Determine the [X, Y] coordinate at the center of the cell enclosing the given text.  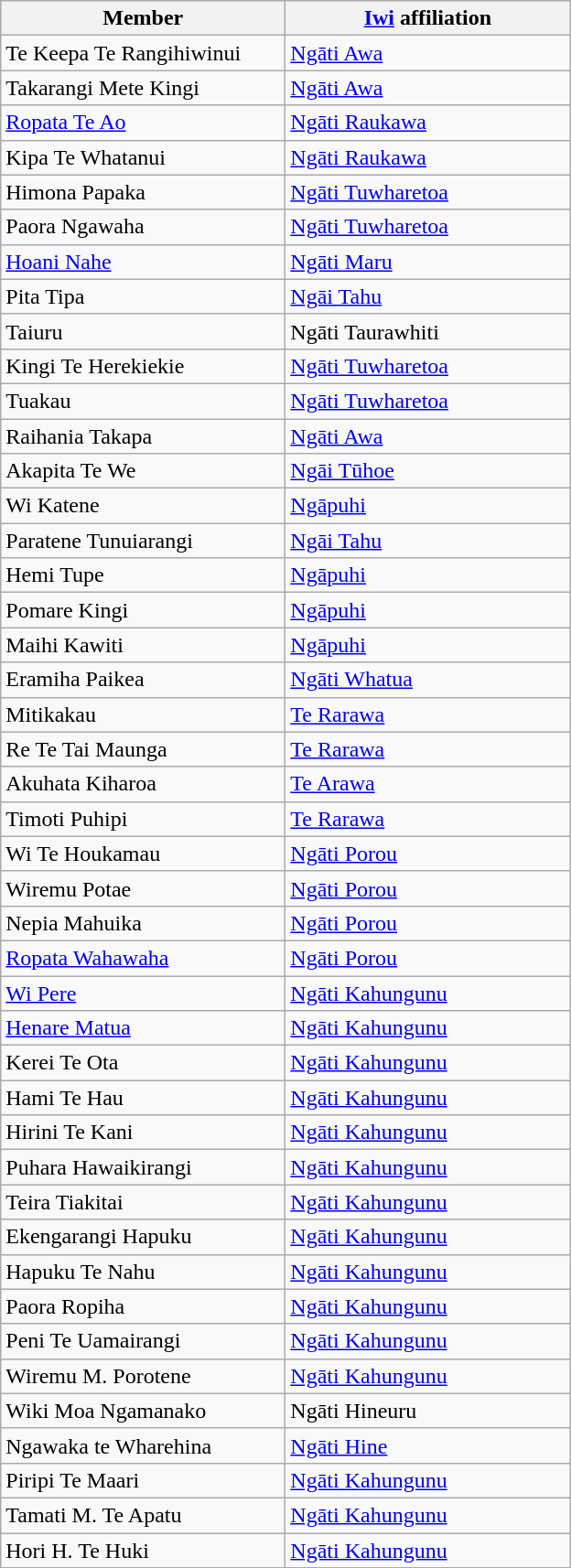
Wi Katene [143, 506]
Nepia Mahuika [143, 923]
Ekengarangi Hapuku [143, 1237]
Maihi Kawiti [143, 645]
Tamati M. Te Apatu [143, 1515]
Henare Matua [143, 1028]
Kipa Te Whatanui [143, 157]
Eramiha Paikea [143, 680]
Paratene Tunuiarangi [143, 541]
Wi Pere [143, 993]
Ngāti Taurawhiti [428, 331]
Paora Ngawaha [143, 227]
Puhara Hawaikirangi [143, 1167]
Te Arawa [428, 784]
Hirini Te Kani [143, 1133]
Hori H. Te Huki [143, 1551]
Wi Te Houkamau [143, 854]
Ngāti Whatua [428, 680]
Ropata Te Ao [143, 123]
Ropata Wahawaha [143, 958]
Raihania Takapa [143, 436]
Pomare Kingi [143, 610]
Hami Te Hau [143, 1098]
Hoani Nahe [143, 262]
Timoti Puhipi [143, 819]
Teira Tiakitai [143, 1202]
Wiremu M. Porotene [143, 1376]
Mitikakau [143, 714]
Akapita Te We [143, 471]
Wiremu Potae [143, 888]
Te Keepa Te Rangihiwinui [143, 53]
Tuakau [143, 401]
Kingi Te Herekiekie [143, 366]
Hapuku Te Nahu [143, 1272]
Ngāti Hine [428, 1445]
Kerei Te Ota [143, 1063]
Takarangi Mete Kingi [143, 88]
Ngāi Tūhoe [428, 471]
Member [143, 18]
Ngāti Hineuru [428, 1411]
Iwi affiliation [428, 18]
Ngawaka te Wharehina [143, 1445]
Re Te Tai Maunga [143, 749]
Taiuru [143, 331]
Piripi Te Maari [143, 1480]
Ngāti Maru [428, 262]
Akuhata Kiharoa [143, 784]
Pita Tipa [143, 296]
Hemi Tupe [143, 575]
Paora Ropiha [143, 1306]
Wiki Moa Ngamanako [143, 1411]
Himona Papaka [143, 192]
Peni Te Uamairangi [143, 1341]
